Locate the cell with the specified text and output its [X, Y] center coordinate. 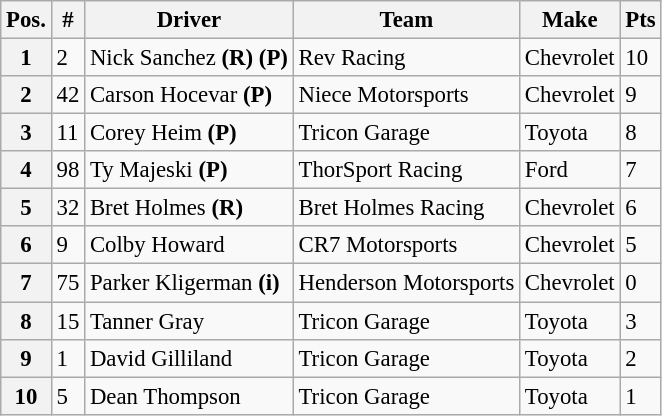
David Gilliland [190, 358]
4 [26, 170]
Carson Hocevar (P) [190, 95]
ThorSport Racing [406, 170]
Team [406, 20]
Make [570, 20]
98 [68, 170]
Dean Thompson [190, 396]
Parker Kligerman (i) [190, 283]
15 [68, 321]
Bret Holmes (R) [190, 208]
Nick Sanchez (R) (P) [190, 58]
Corey Heim (P) [190, 133]
Pos. [26, 20]
CR7 Motorsports [406, 245]
Niece Motorsports [406, 95]
Henderson Motorsports [406, 283]
# [68, 20]
Ty Majeski (P) [190, 170]
Pts [640, 20]
Tanner Gray [190, 321]
0 [640, 283]
Bret Holmes Racing [406, 208]
42 [68, 95]
11 [68, 133]
75 [68, 283]
Driver [190, 20]
Colby Howard [190, 245]
Rev Racing [406, 58]
32 [68, 208]
Ford [570, 170]
